For the text-containing cell, return its midpoint in [x, y] coordinate format. 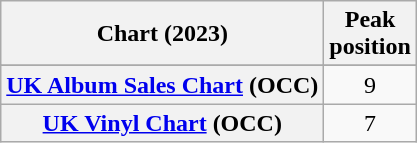
UK Vinyl Chart (OCC) [162, 123]
Chart (2023) [162, 34]
9 [370, 85]
Peakposition [370, 34]
7 [370, 123]
UK Album Sales Chart (OCC) [162, 85]
